Scan for the cell matching the given text and deliver its (x, y) coordinate at center. 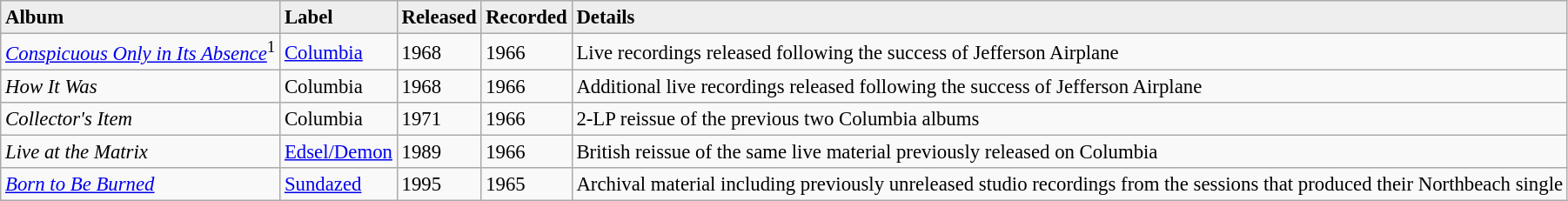
Label (339, 17)
Details (1069, 17)
Collector's Item (141, 119)
Conspicuous Only in Its Absence1 (141, 52)
Album (141, 17)
Live at the Matrix (141, 152)
Edsel/Demon (339, 152)
1989 (439, 152)
Live recordings released following the success of Jefferson Airplane (1069, 52)
How It Was (141, 87)
1971 (439, 119)
Additional live recordings released following the success of Jefferson Airplane (1069, 87)
British reissue of the same live material previously released on Columbia (1069, 152)
Released (439, 17)
2-LP reissue of the previous two Columbia albums (1069, 119)
Recorded (526, 17)
